Determine the (X, Y) coordinate at the center of the cell enclosing the given text.  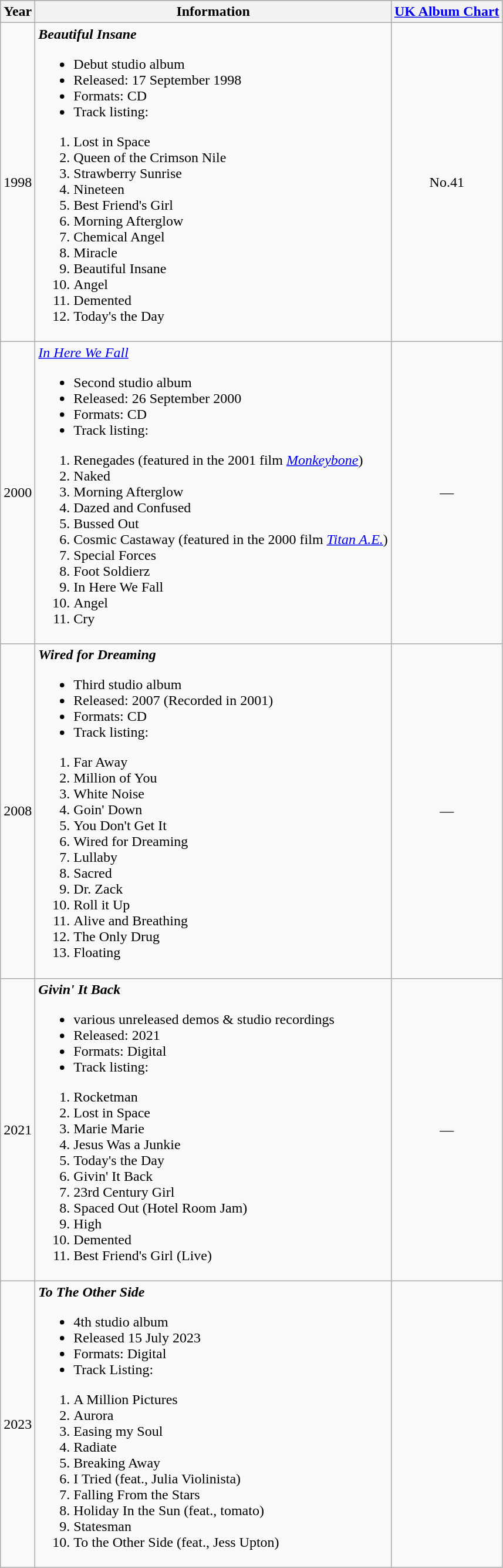
2008 (18, 811)
2021 (18, 1129)
No.41 (447, 182)
UK Album Chart (447, 12)
Year (18, 12)
1998 (18, 182)
2023 (18, 1424)
2000 (18, 492)
Information (214, 12)
